For the text-containing cell, return its midpoint in [X, Y] coordinate format. 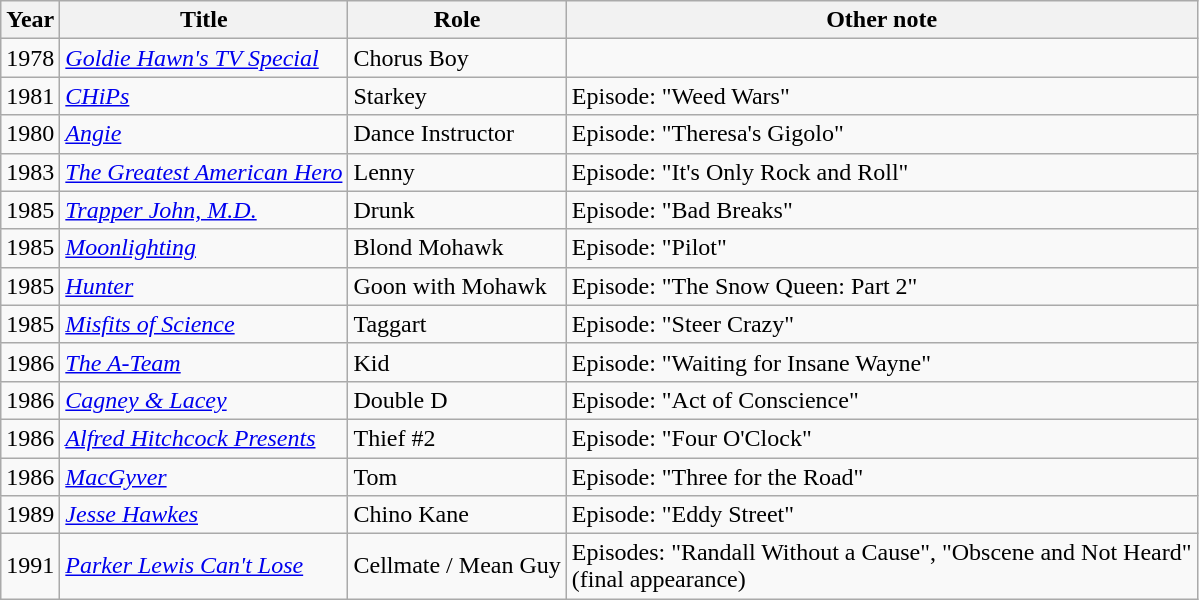
Angie [204, 134]
Episode: "Waiting for Insane Wayne" [882, 362]
Episode: "Four O'Clock" [882, 438]
1978 [30, 58]
The A-Team [204, 362]
Jesse Hawkes [204, 515]
Drunk [457, 210]
Episode: "The Snow Queen: Part 2" [882, 286]
Episode: "Pilot" [882, 248]
Episode: "Theresa's Gigolo" [882, 134]
Taggart [457, 324]
1989 [30, 515]
Episode: "Eddy Street" [882, 515]
Goldie Hawn's TV Special [204, 58]
Tom [457, 477]
Thief #2 [457, 438]
Cagney & Lacey [204, 400]
Episodes: "Randall Without a Cause", "Obscene and Not Heard"(final appearance) [882, 566]
Starkey [457, 96]
Alfred Hitchcock Presents [204, 438]
1983 [30, 172]
Episode: "Steer Crazy" [882, 324]
Episode: "Weed Wars" [882, 96]
Lenny [457, 172]
Misfits of Science [204, 324]
Trapper John, M.D. [204, 210]
Episode: "Act of Conscience" [882, 400]
Parker Lewis Can't Lose [204, 566]
Kid [457, 362]
Episode: "It's Only Rock and Roll" [882, 172]
Role [457, 20]
Title [204, 20]
1991 [30, 566]
Hunter [204, 286]
Cellmate / Mean Guy [457, 566]
Other note [882, 20]
MacGyver [204, 477]
Episode: "Bad Breaks" [882, 210]
The Greatest American Hero [204, 172]
CHiPs [204, 96]
Chorus Boy [457, 58]
Goon with Mohawk [457, 286]
Chino Kane [457, 515]
Blond Mohawk [457, 248]
Moonlighting [204, 248]
1981 [30, 96]
Year [30, 20]
Dance Instructor [457, 134]
Double D [457, 400]
Episode: "Three for the Road" [882, 477]
1980 [30, 134]
